Scan for the cell matching the given text and deliver its (x, y) coordinate at center. 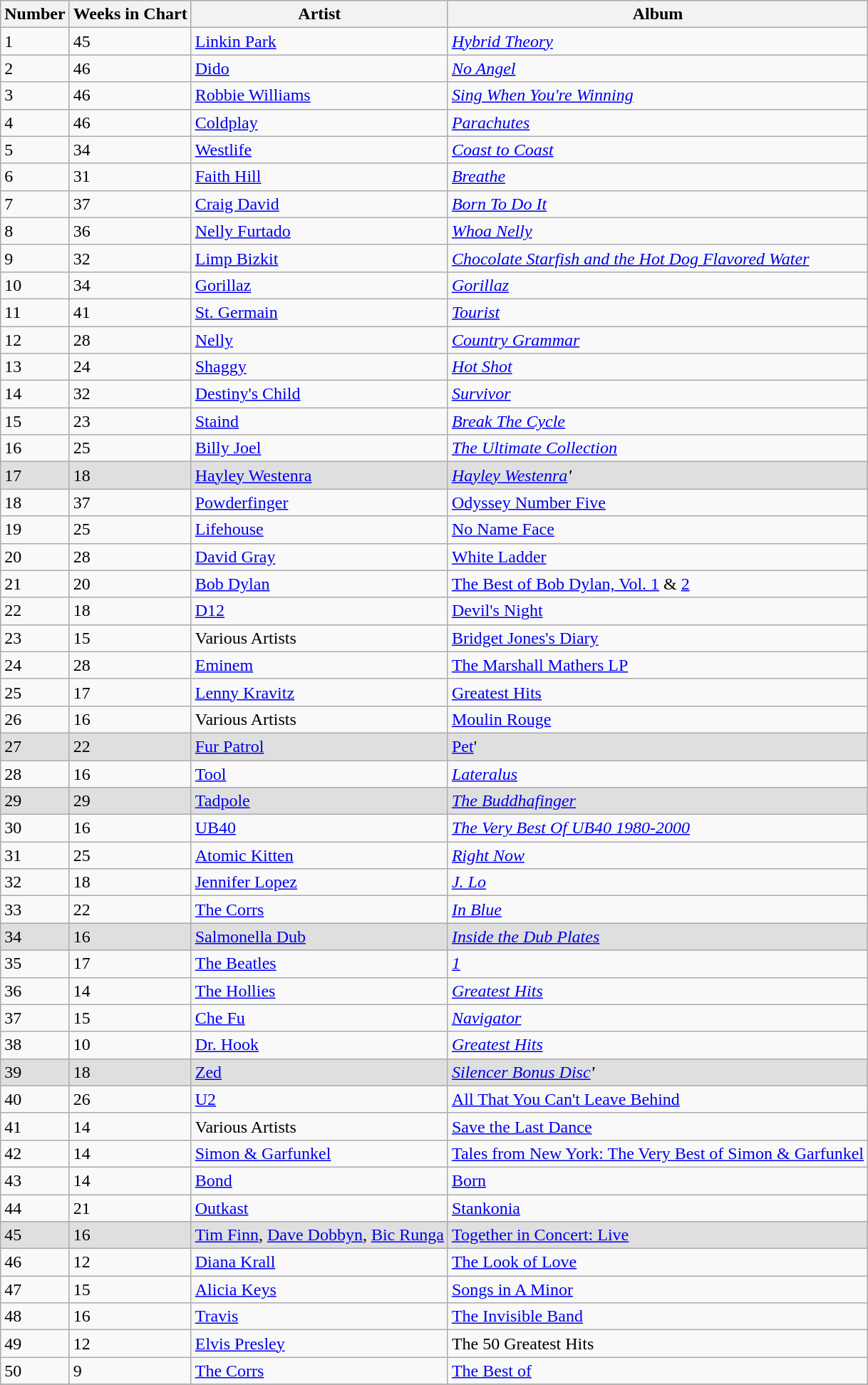
UB40 (319, 828)
St. Germain (319, 312)
27 (35, 746)
Shaggy (319, 367)
Silencer Bonus Disc' (657, 1072)
Tales from New York: The Very Best of Simon & Garfunkel (657, 1153)
Save the Last Dance (657, 1126)
Break The Cycle (657, 421)
Inside the Dub Plates (657, 937)
Linkin Park (319, 41)
Devil's Night (657, 611)
The Ultimate Collection (657, 448)
Nelly Furtado (319, 231)
8 (35, 231)
Tim Finn, Dave Dobbyn, Bic Runga (319, 1235)
The Hollies (319, 991)
Bob Dylan (319, 584)
Bond (319, 1180)
Dr. Hook (319, 1045)
Breathe (657, 177)
39 (35, 1072)
5 (35, 150)
Robbie Williams (319, 96)
Powderfinger (319, 503)
D12 (319, 611)
The 50 Greatest Hits (657, 1344)
Faith Hill (319, 177)
Staind (319, 421)
J. Lo (657, 882)
Parachutes (657, 123)
Craig David (319, 204)
Fur Patrol (319, 746)
Right Now (657, 855)
All That You Can't Leave Behind (657, 1099)
Pet' (657, 746)
Simon & Garfunkel (319, 1153)
Coast to Coast (657, 150)
White Ladder (657, 557)
Together in Concert: Live (657, 1235)
The Look of Love (657, 1262)
30 (35, 828)
Elvis Presley (319, 1344)
Weeks in Chart (130, 14)
3 (35, 96)
Sing When You're Winning (657, 96)
19 (35, 530)
Outkast (319, 1208)
Jennifer Lopez (319, 882)
Lateralus (657, 773)
43 (35, 1180)
2 (35, 68)
Dido (319, 68)
David Gray (319, 557)
Hayley Westenra (319, 475)
42 (35, 1153)
Eminem (319, 665)
The Best of (657, 1371)
Billy Joel (319, 448)
Destiny's Child (319, 394)
38 (35, 1045)
33 (35, 910)
Atomic Kitten (319, 855)
The Invisible Band (657, 1317)
49 (35, 1344)
Navigator (657, 1018)
The Very Best Of UB40 1980-2000 (657, 828)
Hayley Westenra' (657, 475)
Lifehouse (319, 530)
Zed (319, 1072)
The Beatles (319, 964)
Tadpole (319, 801)
Tool (319, 773)
Songs in A Minor (657, 1289)
Nelly (319, 340)
Westlife (319, 150)
13 (35, 367)
Artist (319, 14)
Coldplay (319, 123)
4 (35, 123)
Diana Krall (319, 1262)
Survivor (657, 394)
Che Fu (319, 1018)
Country Grammar (657, 340)
Odyssey Number Five (657, 503)
40 (35, 1099)
Tourist (657, 312)
No Angel (657, 68)
Limp Bizkit (319, 258)
47 (35, 1289)
7 (35, 204)
Chocolate Starfish and the Hot Dog Flavored Water (657, 258)
Hot Shot (657, 367)
6 (35, 177)
Salmonella Dub (319, 937)
Hybrid Theory (657, 41)
Born To Do It (657, 204)
44 (35, 1208)
Born (657, 1180)
Bridget Jones's Diary (657, 638)
35 (35, 964)
Alicia Keys (319, 1289)
Stankonia (657, 1208)
U2 (319, 1099)
Lenny Kravitz (319, 692)
48 (35, 1317)
50 (35, 1371)
The Best of Bob Dylan, Vol. 1 & 2 (657, 584)
No Name Face (657, 530)
Travis (319, 1317)
Whoa Nelly (657, 231)
The Buddhafinger (657, 801)
Moulin Rouge (657, 719)
The Marshall Mathers LP (657, 665)
Number (35, 14)
Album (657, 14)
In Blue (657, 910)
11 (35, 312)
